Capture the cell that displays the provided text and extract its (X, Y) central coordinate. 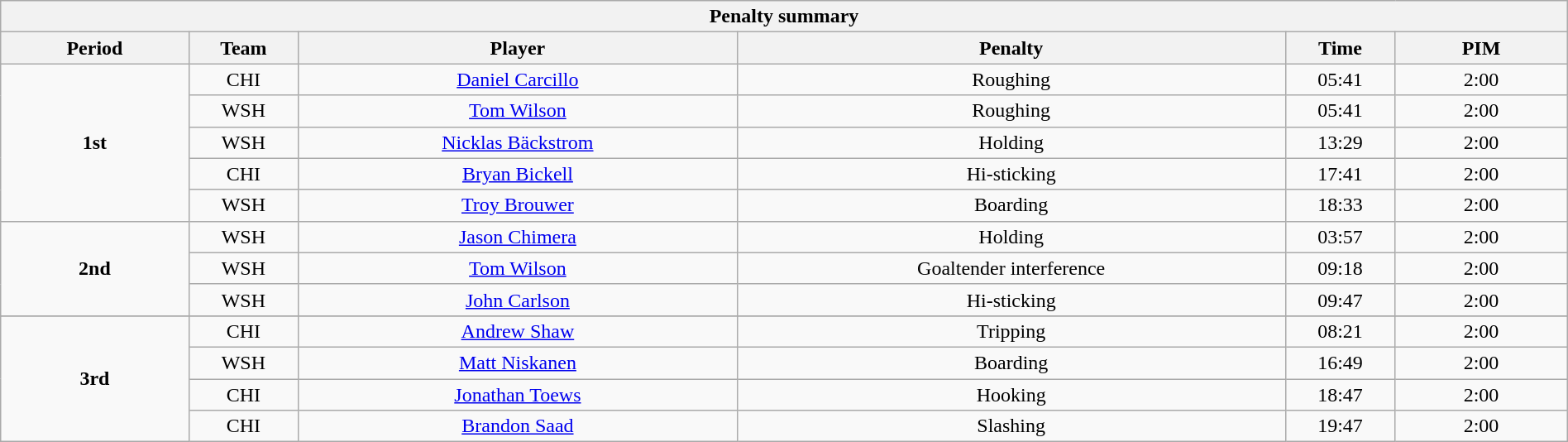
Jason Chimera (518, 237)
3rd (94, 378)
Brandon Saad (518, 426)
Daniel Carcillo (518, 79)
09:47 (1340, 300)
Andrew Shaw (518, 331)
Slashing (1011, 426)
08:21 (1340, 331)
16:49 (1340, 363)
Tripping (1011, 331)
Period (94, 48)
Goaltender interference (1011, 268)
17:41 (1340, 174)
John Carlson (518, 300)
Troy Brouwer (518, 205)
09:18 (1340, 268)
1st (94, 142)
Bryan Bickell (518, 174)
13:29 (1340, 142)
19:47 (1340, 426)
Nicklas Bäckstrom (518, 142)
Hooking (1011, 395)
Matt Niskanen (518, 363)
03:57 (1340, 237)
Jonathan Toews (518, 395)
Penalty (1011, 48)
Player (518, 48)
Team (243, 48)
18:33 (1340, 205)
Penalty summary (784, 17)
Time (1340, 48)
PIM (1481, 48)
2nd (94, 268)
18:47 (1340, 395)
